Identify which cell holds the provided text, then report its [x, y] central coordinate. 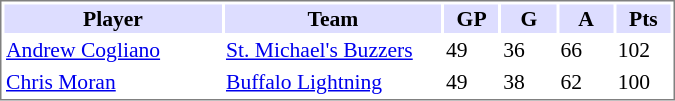
A [586, 18]
100 [643, 82]
38 [529, 82]
102 [643, 50]
Player [112, 18]
66 [586, 50]
Andrew Cogliano [112, 50]
Team [332, 18]
St. Michael's Buzzers [332, 50]
Chris Moran [112, 82]
36 [529, 50]
Pts [643, 18]
G [529, 18]
GP [471, 18]
62 [586, 82]
Buffalo Lightning [332, 82]
